Pinpoint the cell where the given text exists, returning its (x, y) midpoint coordinate. 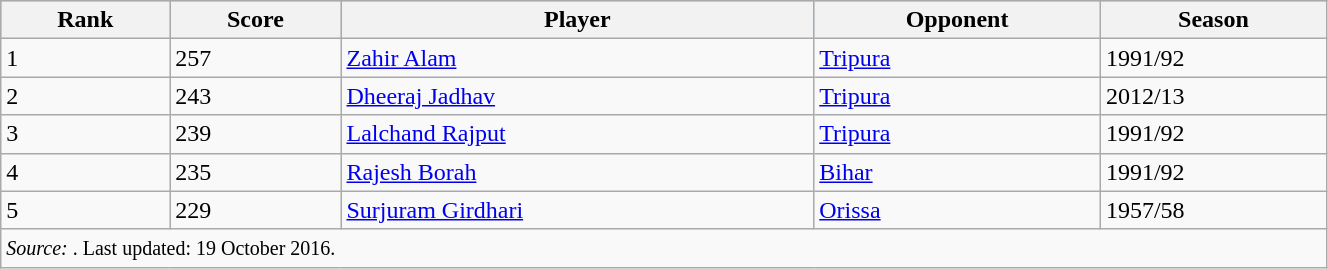
Orissa (958, 210)
Source: . Last updated: 19 October 2016. (664, 248)
Zahir Alam (578, 58)
3 (86, 134)
Bihar (958, 172)
2 (86, 96)
2012/13 (1213, 96)
257 (256, 58)
4 (86, 172)
Player (578, 20)
Season (1213, 20)
1 (86, 58)
5 (86, 210)
Surjuram Girdhari (578, 210)
Rajesh Borah (578, 172)
Rank (86, 20)
Score (256, 20)
235 (256, 172)
Opponent (958, 20)
239 (256, 134)
243 (256, 96)
229 (256, 210)
Dheeraj Jadhav (578, 96)
1957/58 (1213, 210)
Lalchand Rajput (578, 134)
